Provide the (x, y) coordinate of the cell's center where the given text is located.  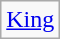
King (30, 20)
